Pinpoint the cell where the given text exists, returning its [x, y] midpoint coordinate. 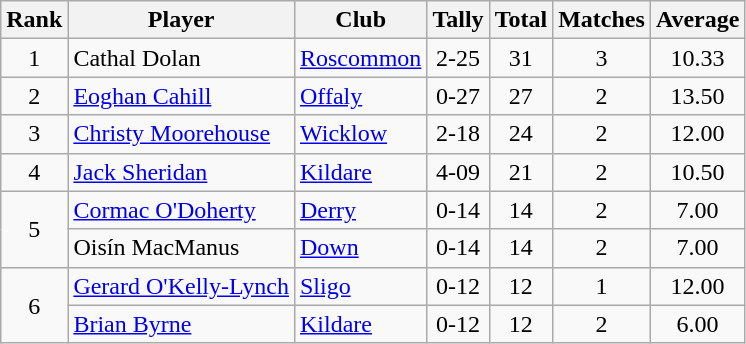
27 [521, 96]
Christy Moorehouse [182, 134]
Sligo [360, 286]
Offaly [360, 96]
0-27 [458, 96]
Cormac O'Doherty [182, 210]
Oisín MacManus [182, 248]
6.00 [698, 324]
4-09 [458, 172]
Club [360, 20]
Matches [602, 20]
Total [521, 20]
Gerard O'Kelly-Lynch [182, 286]
Cathal Dolan [182, 58]
10.50 [698, 172]
6 [34, 305]
4 [34, 172]
Roscommon [360, 58]
10.33 [698, 58]
Down [360, 248]
21 [521, 172]
24 [521, 134]
Rank [34, 20]
Player [182, 20]
Eoghan Cahill [182, 96]
5 [34, 229]
Tally [458, 20]
2-25 [458, 58]
2-18 [458, 134]
Average [698, 20]
Wicklow [360, 134]
13.50 [698, 96]
Derry [360, 210]
Jack Sheridan [182, 172]
Brian Byrne [182, 324]
31 [521, 58]
